Detect which cell encompasses the target text, then output its [X, Y] center coordinate. 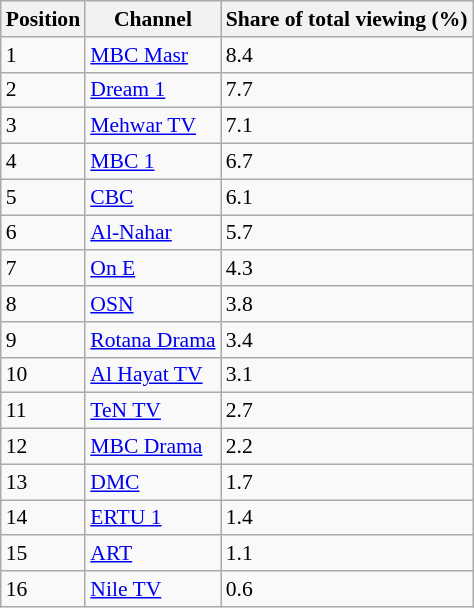
9 [43, 340]
MBC Masr [152, 55]
Position [43, 19]
Nile TV [152, 589]
7.1 [347, 126]
Channel [152, 19]
2.2 [347, 447]
6.7 [347, 162]
Al Hayat TV [152, 375]
5.7 [347, 233]
8.4 [347, 55]
1 [43, 55]
ART [152, 554]
10 [43, 375]
On E [152, 269]
MBC Drama [152, 447]
11 [43, 411]
Rotana Drama [152, 340]
1.7 [347, 482]
1.4 [347, 518]
3.4 [347, 340]
6.1 [347, 197]
3 [43, 126]
ERTU 1 [152, 518]
16 [43, 589]
14 [43, 518]
13 [43, 482]
6 [43, 233]
15 [43, 554]
OSN [152, 304]
Dream 1 [152, 90]
CBC [152, 197]
0.6 [347, 589]
4 [43, 162]
Mehwar TV [152, 126]
3.1 [347, 375]
8 [43, 304]
2 [43, 90]
7.7 [347, 90]
1.1 [347, 554]
2.7 [347, 411]
7 [43, 269]
4.3 [347, 269]
5 [43, 197]
DMC [152, 482]
MBC 1 [152, 162]
12 [43, 447]
Share of total viewing (%) [347, 19]
Al-Nahar [152, 233]
TeN TV [152, 411]
3.8 [347, 304]
